Find where the given text appears and provide that cell's center as [x, y] coordinate. 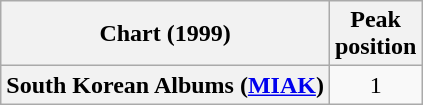
Chart (1999) [166, 34]
South Korean Albums (MIAK) [166, 85]
Peakposition [375, 34]
1 [375, 85]
